Provide the [X, Y] coordinate of the cell's center where the given text is located.  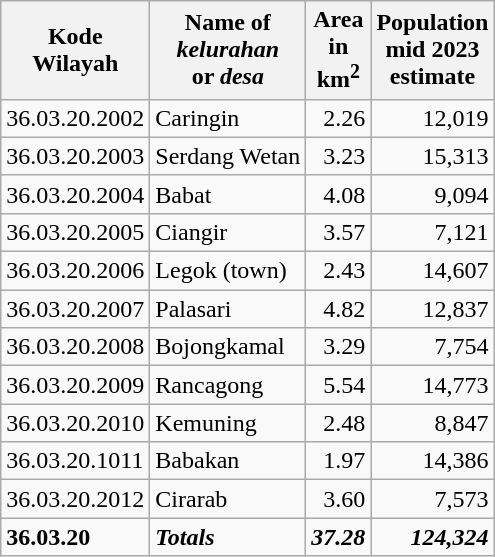
37.28 [338, 537]
36.03.20.2004 [76, 194]
12,019 [432, 118]
36.03.20.2012 [76, 499]
3.60 [338, 499]
36.03.20.2003 [76, 156]
Babat [228, 194]
Ciangir [228, 232]
Bojongkamal [228, 347]
4.82 [338, 309]
Rancagong [228, 385]
2.48 [338, 423]
3.57 [338, 232]
Kode Wilayah [76, 50]
Legok (town) [228, 271]
Name ofkelurahan or desa [228, 50]
36.03.20 [76, 537]
124,324 [432, 537]
14,607 [432, 271]
36.03.20.2002 [76, 118]
Serdang Wetan [228, 156]
2.43 [338, 271]
Babakan [228, 461]
Totals [228, 537]
36.03.20.2005 [76, 232]
3.29 [338, 347]
Populationmid 2023estimate [432, 50]
Kemuning [228, 423]
2.26 [338, 118]
36.03.20.2009 [76, 385]
Caringin [228, 118]
Cirarab [228, 499]
12,837 [432, 309]
36.03.20.2006 [76, 271]
36.03.20.2008 [76, 347]
7,121 [432, 232]
36.03.20.2007 [76, 309]
4.08 [338, 194]
14,386 [432, 461]
7,754 [432, 347]
8,847 [432, 423]
Area in km2 [338, 50]
Palasari [228, 309]
5.54 [338, 385]
36.03.20.2010 [76, 423]
7,573 [432, 499]
1.97 [338, 461]
3.23 [338, 156]
15,313 [432, 156]
9,094 [432, 194]
14,773 [432, 385]
36.03.20.1011 [76, 461]
